Output the [X, Y] coordinate of the center of the cell containing the given text.  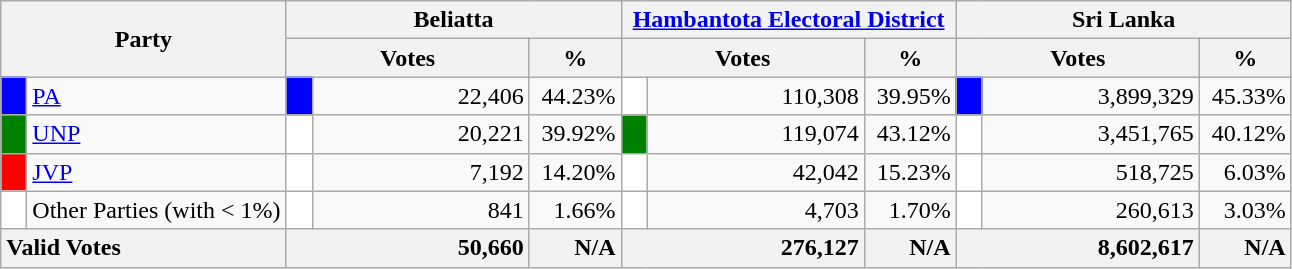
4,703 [756, 210]
43.12% [910, 134]
14.20% [575, 172]
841 [420, 210]
44.23% [575, 96]
Sri Lanka [1124, 20]
39.95% [910, 96]
Party [144, 39]
518,725 [1090, 172]
UNP [156, 134]
276,127 [742, 248]
39.92% [575, 134]
3,451,765 [1090, 134]
40.12% [1245, 134]
110,308 [756, 96]
Valid Votes [144, 248]
JVP [156, 172]
Hambantota Electoral District [788, 20]
20,221 [420, 134]
260,613 [1090, 210]
42,042 [756, 172]
1.66% [575, 210]
7,192 [420, 172]
6.03% [1245, 172]
50,660 [408, 248]
PA [156, 96]
1.70% [910, 210]
8,602,617 [1078, 248]
Beliatta [454, 20]
3.03% [1245, 210]
22,406 [420, 96]
15.23% [910, 172]
119,074 [756, 134]
3,899,329 [1090, 96]
Other Parties (with < 1%) [156, 210]
45.33% [1245, 96]
